Detect which cell encompasses the target text, then output its [X, Y] center coordinate. 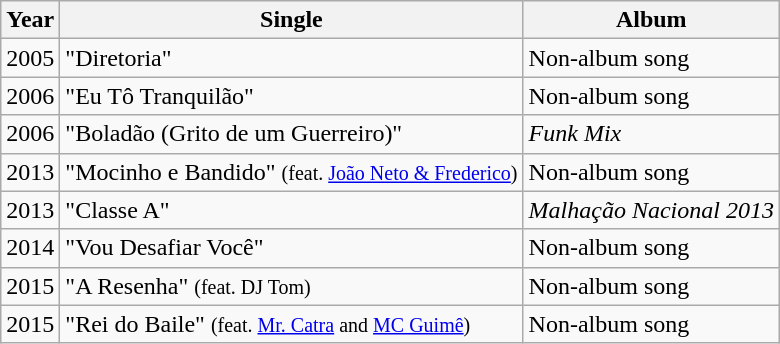
"Vou Desafiar Você" [292, 248]
Single [292, 20]
2005 [30, 58]
Year [30, 20]
Album [651, 20]
2014 [30, 248]
"A Resenha" (feat. DJ Tom) [292, 286]
"Rei do Baile" (feat. Mr. Catra and MC Guimê) [292, 324]
Malhação Nacional 2013 [651, 210]
"Classe A" [292, 210]
"Diretoria" [292, 58]
Funk Mix [651, 134]
"Mocinho e Bandido" (feat. João Neto & Frederico) [292, 172]
"Eu Tô Tranquilão" [292, 96]
"Boladão (Grito de um Guerreiro)" [292, 134]
